Extract the [x, y] coordinate from the center of the cell holding the provided text.  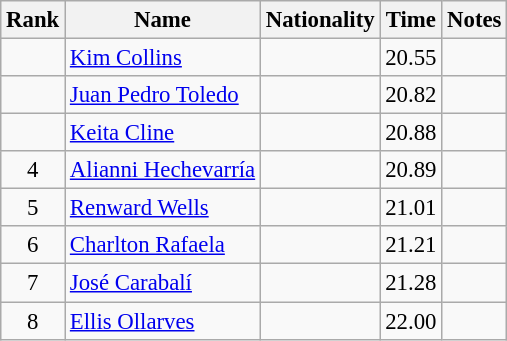
20.55 [411, 58]
20.89 [411, 170]
Kim Collins [163, 58]
Renward Wells [163, 208]
4 [33, 170]
20.82 [411, 95]
Nationality [320, 20]
Charlton Rafaela [163, 245]
Time [411, 20]
5 [33, 208]
21.21 [411, 245]
Alianni Hechevarría [163, 170]
21.01 [411, 208]
21.28 [411, 283]
Keita Cline [163, 133]
22.00 [411, 321]
Rank [33, 20]
Notes [474, 20]
8 [33, 321]
20.88 [411, 133]
Name [163, 20]
7 [33, 283]
Juan Pedro Toledo [163, 95]
Ellis Ollarves [163, 321]
6 [33, 245]
José Carabalí [163, 283]
